Pinpoint the cell where the given text exists, returning its [X, Y] midpoint coordinate. 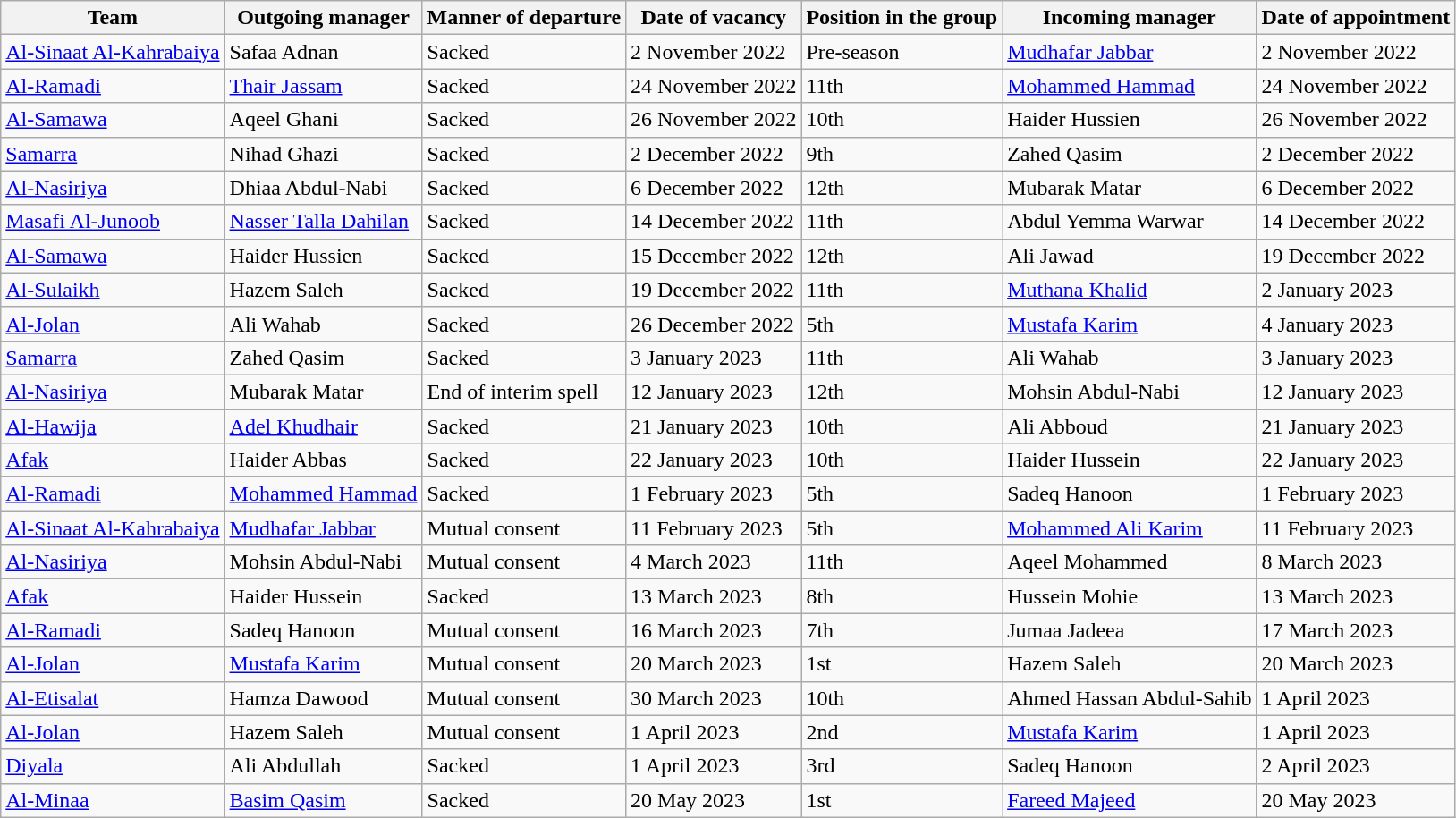
Date of vacancy [714, 18]
Thair Jassam [324, 86]
4 March 2023 [714, 562]
Basim Qasim [324, 800]
Pre-season [902, 52]
Muthana Khalid [1130, 290]
4 January 2023 [1356, 324]
Incoming manager [1130, 18]
2 January 2023 [1356, 290]
17 March 2023 [1356, 630]
Mohammed Ali Karim [1130, 528]
Fareed Majeed [1130, 800]
Safaa Adnan [324, 52]
Jumaa Jadeea [1130, 630]
Ali Abboud [1130, 426]
Hamza Dawood [324, 698]
26 December 2022 [714, 324]
Al-Sulaikh [113, 290]
Dhiaa Abdul-Nabi [324, 188]
16 March 2023 [714, 630]
3rd [902, 766]
Masafi Al-Junoob [113, 222]
7th [902, 630]
8 March 2023 [1356, 562]
Date of appointment [1356, 18]
Outgoing manager [324, 18]
Al-Etisalat [113, 698]
Diyala [113, 766]
Al-Minaa [113, 800]
8th [902, 596]
Team [113, 18]
Ali Jawad [1130, 256]
End of interim spell [524, 392]
Adel Khudhair [324, 426]
Nihad Ghazi [324, 154]
Nasser Talla Dahilan [324, 222]
Position in the group [902, 18]
Hussein Mohie [1130, 596]
Abdul Yemma Warwar [1130, 222]
2 April 2023 [1356, 766]
Aqeel Ghani [324, 120]
2nd [902, 732]
Manner of departure [524, 18]
Ahmed Hassan Abdul-Sahib [1130, 698]
Aqeel Mohammed [1130, 562]
15 December 2022 [714, 256]
Haider Abbas [324, 460]
9th [902, 154]
Al-Hawija [113, 426]
Ali Abdullah [324, 766]
30 March 2023 [714, 698]
